For the text-containing cell, return its midpoint in [X, Y] coordinate format. 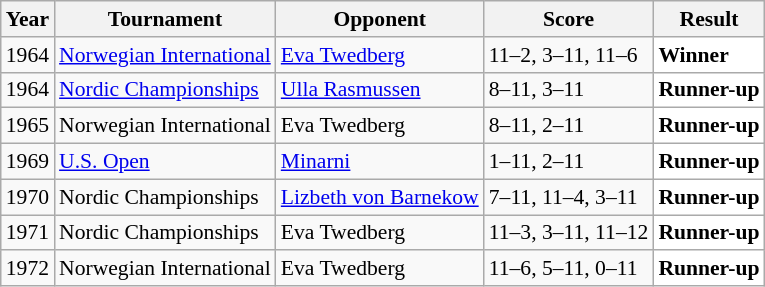
Winner [708, 55]
1965 [28, 126]
Ulla Rasmussen [380, 90]
Result [708, 19]
1970 [28, 197]
Minarni [380, 162]
1–11, 2–11 [569, 162]
8–11, 3–11 [569, 90]
7–11, 11–4, 3–11 [569, 197]
Tournament [165, 19]
Year [28, 19]
1969 [28, 162]
8–11, 2–11 [569, 126]
1972 [28, 269]
11–6, 5–11, 0–11 [569, 269]
Lizbeth von Barnekow [380, 197]
Opponent [380, 19]
U.S. Open [165, 162]
1971 [28, 233]
11–2, 3–11, 11–6 [569, 55]
11–3, 3–11, 11–12 [569, 233]
Score [569, 19]
